Identify which cell holds the provided text, then report its [X, Y] central coordinate. 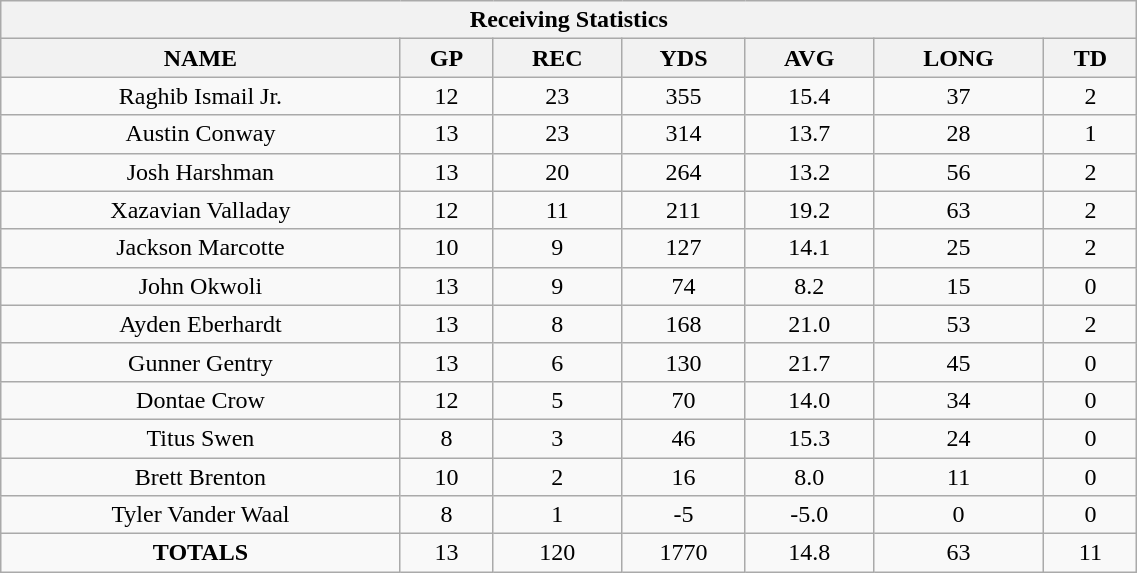
168 [684, 324]
Ayden Eberhardt [200, 324]
24 [958, 438]
34 [958, 400]
Titus Swen [200, 438]
1770 [684, 553]
120 [558, 553]
14.0 [809, 400]
314 [684, 134]
AVG [809, 58]
21.0 [809, 324]
14.8 [809, 553]
56 [958, 172]
130 [684, 362]
14.1 [809, 248]
REC [558, 58]
46 [684, 438]
211 [684, 210]
John Okwoli [200, 286]
16 [684, 477]
21.7 [809, 362]
Dontae Crow [200, 400]
13.2 [809, 172]
Xazavian Valladay [200, 210]
15.3 [809, 438]
Raghib Ismail Jr. [200, 96]
8.0 [809, 477]
TOTALS [200, 553]
127 [684, 248]
20 [558, 172]
NAME [200, 58]
LONG [958, 58]
YDS [684, 58]
264 [684, 172]
355 [684, 96]
Brett Brenton [200, 477]
-5.0 [809, 515]
GP [446, 58]
53 [958, 324]
74 [684, 286]
15 [958, 286]
5 [558, 400]
45 [958, 362]
13.7 [809, 134]
8.2 [809, 286]
-5 [684, 515]
Josh Harshman [200, 172]
Gunner Gentry [200, 362]
19.2 [809, 210]
Tyler Vander Waal [200, 515]
28 [958, 134]
15.4 [809, 96]
6 [558, 362]
37 [958, 96]
25 [958, 248]
Austin Conway [200, 134]
TD [1090, 58]
3 [558, 438]
70 [684, 400]
Jackson Marcotte [200, 248]
Receiving Statistics [569, 20]
